Determine the (x, y) coordinate at the center of the cell enclosing the given text.  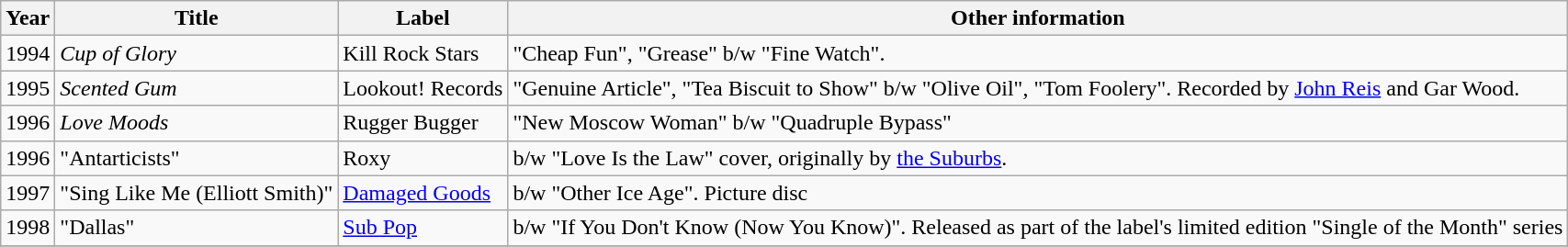
b/w "Other Ice Age". Picture disc (1038, 193)
Sub Pop (423, 228)
"Sing Like Me (Elliott Smith)" (197, 193)
1994 (28, 53)
b/w "Love Is the Law" cover, originally by the Suburbs. (1038, 158)
"Cheap Fun", "Grease" b/w "Fine Watch". (1038, 53)
Roxy (423, 158)
"Genuine Article", "Tea Biscuit to Show" b/w "Olive Oil", "Tom Foolery". Recorded by John Reis and Gar Wood. (1038, 88)
b/w "If You Don't Know (Now You Know)". Released as part of the label's limited edition "Single of the Month" series (1038, 228)
Cup of Glory (197, 53)
Damaged Goods (423, 193)
Title (197, 18)
Label (423, 18)
1998 (28, 228)
"Antarticists" (197, 158)
"New Moscow Woman" b/w "Quadruple Bypass" (1038, 123)
Rugger Bugger (423, 123)
"Dallas" (197, 228)
1995 (28, 88)
Lookout! Records (423, 88)
Scented Gum (197, 88)
1997 (28, 193)
Year (28, 18)
Love Moods (197, 123)
Kill Rock Stars (423, 53)
Other information (1038, 18)
